Determine the (X, Y) coordinate at the center of the cell enclosing the given text.  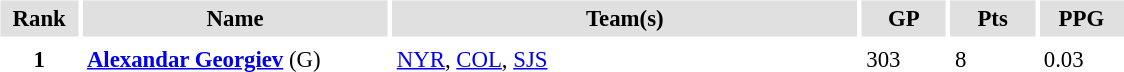
Team(s) (624, 18)
Name (234, 18)
PPG (1081, 18)
GP (904, 18)
Pts (993, 18)
Rank (38, 18)
